Return [X, Y] of the center of cell containing provided text 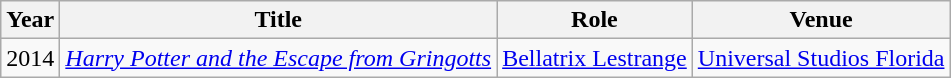
Bellatrix Lestrange [595, 58]
Year [30, 20]
Role [595, 20]
Venue [821, 20]
Universal Studios Florida [821, 58]
Title [278, 20]
2014 [30, 58]
Harry Potter and the Escape from Gringotts [278, 58]
